Identify which cell holds the provided text, then report its (x, y) central coordinate. 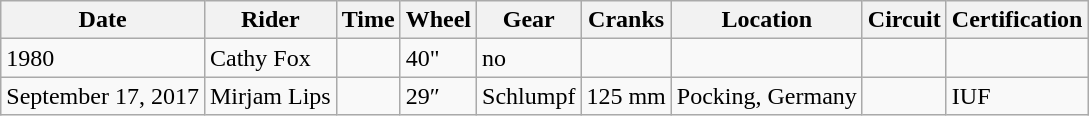
Gear (529, 20)
Schlumpf (529, 96)
29″ (438, 96)
Circuit (904, 20)
IUF (1017, 96)
Certification (1017, 20)
Pocking, Germany (766, 96)
Cranks (626, 20)
1980 (103, 58)
Wheel (438, 20)
no (529, 58)
Rider (270, 20)
125 mm (626, 96)
Time (368, 20)
Date (103, 20)
Cathy Fox (270, 58)
Mirjam Lips (270, 96)
Location (766, 20)
40" (438, 58)
September 17, 2017 (103, 96)
